For the text-containing cell, return its midpoint in [x, y] coordinate format. 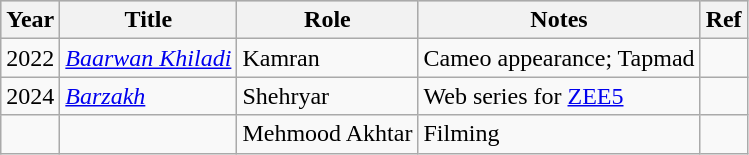
Cameo appearance; Tapmad [559, 58]
Kamran [328, 58]
Notes [559, 20]
Shehryar [328, 96]
2024 [30, 96]
2022 [30, 58]
Barzakh [148, 96]
Year [30, 20]
Role [328, 20]
Ref [724, 20]
Baarwan Khiladi [148, 58]
Title [148, 20]
Filming [559, 134]
Mehmood Akhtar [328, 134]
Web series for ZEE5 [559, 96]
